Pinpoint the cell where the given text exists, returning its [X, Y] midpoint coordinate. 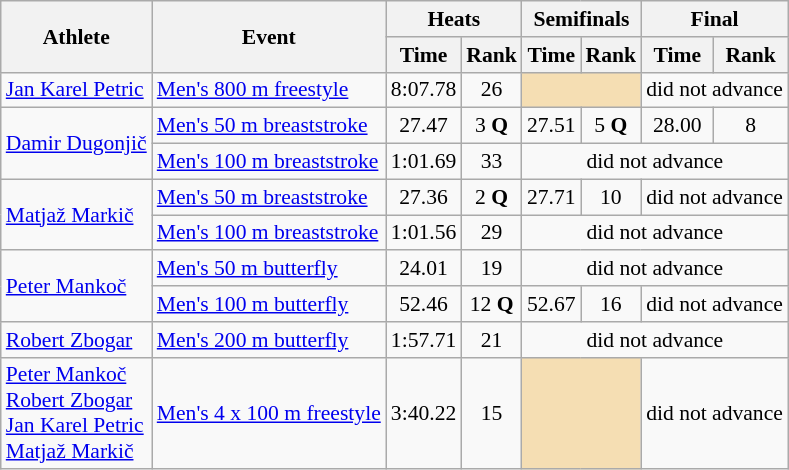
8 [750, 126]
52.67 [552, 304]
15 [492, 413]
Final [714, 19]
33 [492, 162]
Matjaž Markič [76, 214]
3 Q [492, 126]
1:01.69 [424, 162]
1:01.56 [424, 233]
Heats [454, 19]
Jan Karel Petric [76, 90]
Men's 800 m freestyle [269, 90]
Event [269, 36]
27.71 [552, 197]
Men's 50 m butterfly [269, 269]
27.47 [424, 126]
27.51 [552, 126]
Peter Mankoč [76, 286]
2 Q [492, 197]
3:40.22 [424, 413]
Semifinals [582, 19]
Robert Zbogar [76, 340]
52.46 [424, 304]
1:57.71 [424, 340]
27.36 [424, 197]
10 [612, 197]
Peter MankočRobert ZbogarJan Karel PetricMatjaž Markič [76, 413]
Men's 200 m butterfly [269, 340]
5 Q [612, 126]
Athlete [76, 36]
26 [492, 90]
Men's 100 m butterfly [269, 304]
8:07.78 [424, 90]
12 Q [492, 304]
24.01 [424, 269]
16 [612, 304]
Damir Dugonjič [76, 144]
19 [492, 269]
29 [492, 233]
21 [492, 340]
Men's 4 x 100 m freestyle [269, 413]
28.00 [677, 126]
